From the cell containing the given text, extract its center point as (x, y) coordinate. 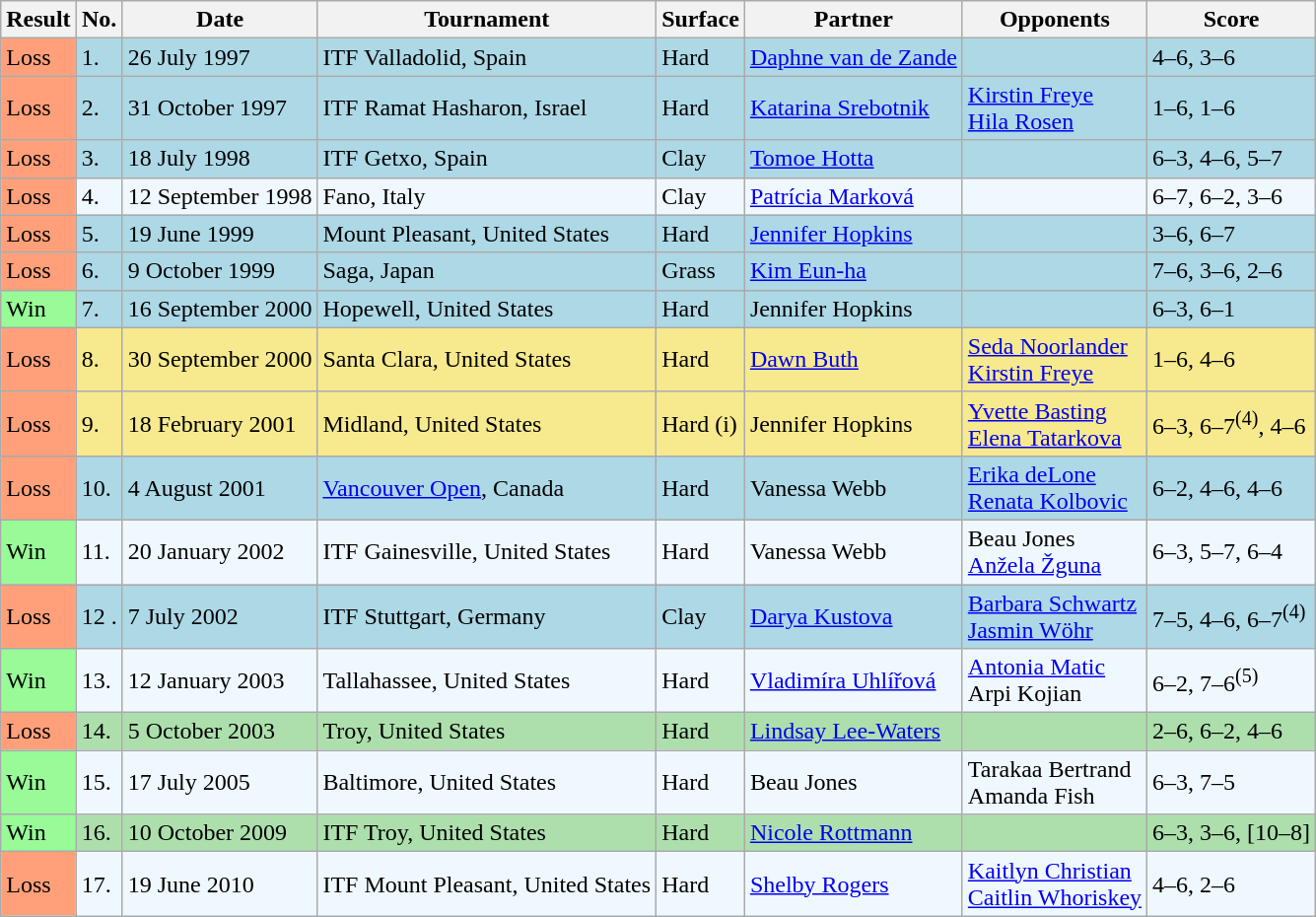
Beau Jones Anžela Žguna (1055, 552)
Saga, Japan (487, 271)
1–6, 4–6 (1232, 359)
12 . (99, 615)
No. (99, 20)
Tallahassee, United States (487, 680)
20 January 2002 (220, 552)
Daphne van de Zande (854, 57)
Tomoe Hotta (854, 159)
ITF Stuttgart, Germany (487, 615)
12 September 1998 (220, 196)
4–6, 3–6 (1232, 57)
Shelby Rogers (854, 883)
Kaitlyn Christian Caitlin Whoriskey (1055, 883)
Vancouver Open, Canada (487, 487)
Fano, Italy (487, 196)
4–6, 2–6 (1232, 883)
16 September 2000 (220, 309)
Beau Jones (854, 783)
1. (99, 57)
ITF Getxo, Spain (487, 159)
1–6, 1–6 (1232, 108)
10 October 2009 (220, 833)
Yvette Basting Elena Tatarkova (1055, 424)
Date (220, 20)
13. (99, 680)
Grass (701, 271)
6–2, 4–6, 4–6 (1232, 487)
9. (99, 424)
Tournament (487, 20)
2–6, 6–2, 4–6 (1232, 732)
Barbara Schwartz Jasmin Wöhr (1055, 615)
Antonia Matic Arpi Kojian (1055, 680)
Dawn Buth (854, 359)
ITF Gainesville, United States (487, 552)
6–3, 5–7, 6–4 (1232, 552)
17. (99, 883)
6–2, 7–6(5) (1232, 680)
6–7, 6–2, 3–6 (1232, 196)
7–5, 4–6, 6–7(4) (1232, 615)
3. (99, 159)
ITF Troy, United States (487, 833)
18 February 2001 (220, 424)
Surface (701, 20)
Darya Kustova (854, 615)
Lindsay Lee-Waters (854, 732)
Score (1232, 20)
Troy, United States (487, 732)
10. (99, 487)
6–3, 3–6, [10–8] (1232, 833)
Hopewell, United States (487, 309)
4 August 2001 (220, 487)
11. (99, 552)
18 July 1998 (220, 159)
Seda Noorlander Kirstin Freye (1055, 359)
ITF Mount Pleasant, United States (487, 883)
Erika deLone Renata Kolbovic (1055, 487)
19 June 2010 (220, 883)
Kirstin Freye Hila Rosen (1055, 108)
9 October 1999 (220, 271)
16. (99, 833)
Baltimore, United States (487, 783)
Vladimíra Uhlířová (854, 680)
6–3, 6–1 (1232, 309)
19 June 1999 (220, 234)
Opponents (1055, 20)
Patrícia Marková (854, 196)
2. (99, 108)
6–3, 4–6, 5–7 (1232, 159)
3–6, 6–7 (1232, 234)
7 July 2002 (220, 615)
15. (99, 783)
5 October 2003 (220, 732)
Tarakaa Bertrand Amanda Fish (1055, 783)
17 July 2005 (220, 783)
30 September 2000 (220, 359)
ITF Ramat Hasharon, Israel (487, 108)
Hard (i) (701, 424)
5. (99, 234)
26 July 1997 (220, 57)
Result (38, 20)
12 January 2003 (220, 680)
6. (99, 271)
Santa Clara, United States (487, 359)
Nicole Rottmann (854, 833)
31 October 1997 (220, 108)
7. (99, 309)
Kim Eun-ha (854, 271)
14. (99, 732)
Partner (854, 20)
Mount Pleasant, United States (487, 234)
ITF Valladolid, Spain (487, 57)
Katarina Srebotnik (854, 108)
6–3, 6–7(4), 4–6 (1232, 424)
6–3, 7–5 (1232, 783)
8. (99, 359)
Midland, United States (487, 424)
4. (99, 196)
7–6, 3–6, 2–6 (1232, 271)
